Scan for the cell matching the given text and deliver its (X, Y) coordinate at center. 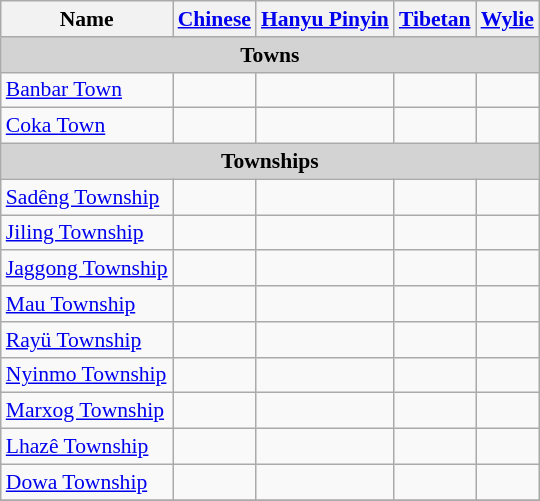
Wylie (508, 19)
Hanyu Pinyin (325, 19)
Nyinmo Township (87, 375)
Lhazê Township (87, 447)
Rayü Township (87, 340)
Dowa Township (87, 482)
Coka Town (87, 126)
Marxog Township (87, 411)
Banbar Town (87, 90)
Jiling Township (87, 233)
Jaggong Township (87, 269)
Sadêng Township (87, 197)
Towns (270, 55)
Name (87, 19)
Mau Township (87, 304)
Tibetan (435, 19)
Chinese (214, 19)
Townships (270, 162)
